For the text-containing cell, return its midpoint in [x, y] coordinate format. 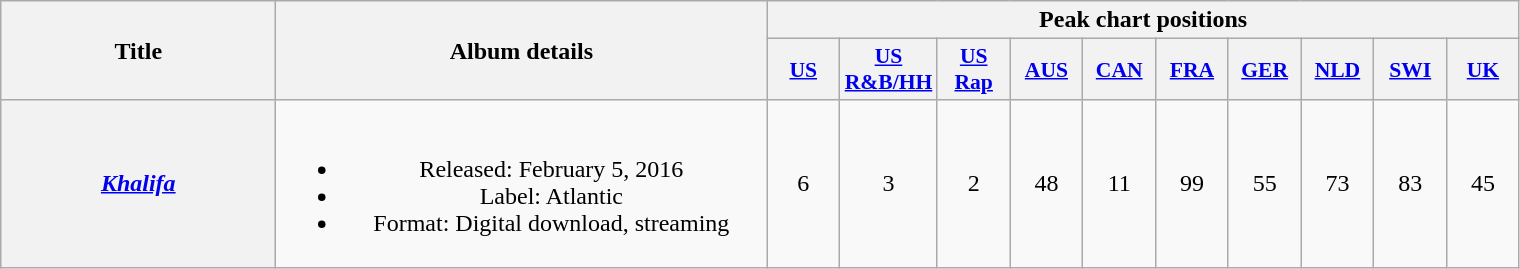
US [804, 70]
73 [1338, 184]
Title [138, 50]
FRA [1192, 70]
USRap [974, 70]
3 [889, 184]
6 [804, 184]
2 [974, 184]
99 [1192, 184]
Khalifa [138, 184]
Released: February 5, 2016Label: AtlanticFormat: Digital download, streaming [522, 184]
11 [1120, 184]
USR&B/HH [889, 70]
Album details [522, 50]
AUS [1046, 70]
55 [1264, 184]
NLD [1338, 70]
SWI [1410, 70]
45 [1484, 184]
CAN [1120, 70]
UK [1484, 70]
GER [1264, 70]
48 [1046, 184]
Peak chart positions [1143, 20]
83 [1410, 184]
